Return the (X, Y) coordinate for the center point of the cell that contains the specified text.  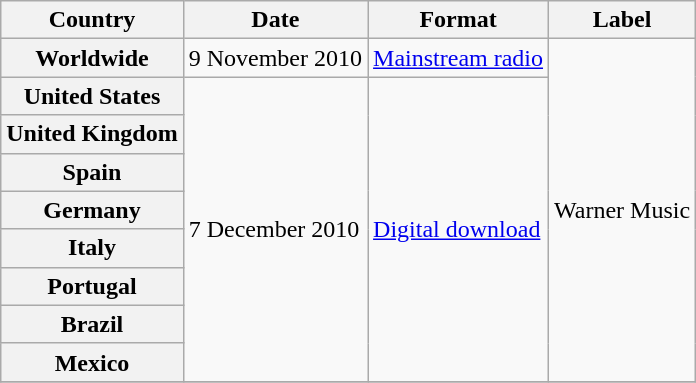
9 November 2010 (275, 58)
Format (458, 20)
Portugal (92, 286)
Date (275, 20)
Label (622, 20)
United Kingdom (92, 134)
7 December 2010 (275, 229)
Brazil (92, 324)
Mexico (92, 362)
United States (92, 96)
Warner Music (622, 210)
Spain (92, 172)
Mainstream radio (458, 58)
Germany (92, 210)
Country (92, 20)
Italy (92, 248)
Worldwide (92, 58)
Digital download (458, 229)
